Locate the cell with the specified text and output its (X, Y) center coordinate. 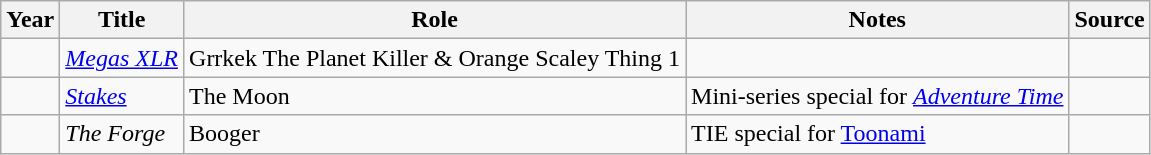
Source (1110, 20)
Year (30, 20)
Title (122, 20)
Notes (878, 20)
The Moon (435, 96)
The Forge (122, 134)
Grrkek The Planet Killer & Orange Scaley Thing 1 (435, 58)
Stakes (122, 96)
Booger (435, 134)
Megas XLR (122, 58)
TIE special for Toonami (878, 134)
Mini-series special for Adventure Time (878, 96)
Role (435, 20)
